Detect which cell encompasses the target text, then output its (X, Y) center coordinate. 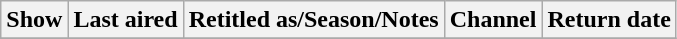
Last aired (126, 20)
Channel (493, 20)
Retitled as/Season/Notes (314, 20)
Show (34, 20)
Return date (609, 20)
